Provide the [X, Y] coordinate of the cell's center where the given text is located.  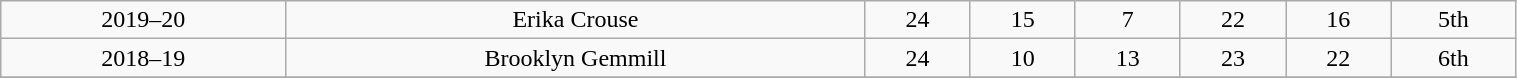
Erika Crouse [576, 20]
7 [1128, 20]
6th [1454, 58]
13 [1128, 58]
Brooklyn Gemmill [576, 58]
23 [1232, 58]
15 [1022, 20]
10 [1022, 58]
16 [1338, 20]
5th [1454, 20]
2018–19 [144, 58]
2019–20 [144, 20]
